Scan for the cell matching the given text and deliver its (x, y) coordinate at center. 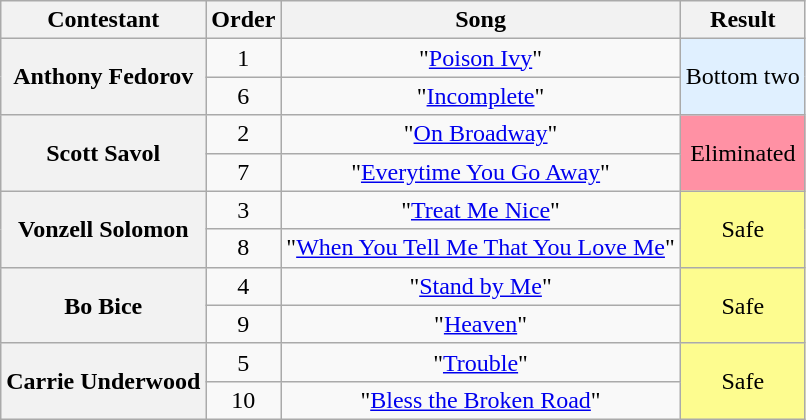
7 (244, 172)
"Poison Ivy" (480, 58)
Vonzell Solomon (104, 229)
Bottom two (742, 77)
9 (244, 324)
8 (244, 248)
Scott Savol (104, 153)
3 (244, 210)
"Bless the Broken Road" (480, 400)
Contestant (104, 20)
"Treat Me Nice" (480, 210)
4 (244, 286)
1 (244, 58)
"Stand by Me" (480, 286)
"Heaven" (480, 324)
Bo Bice (104, 305)
Anthony Fedorov (104, 77)
10 (244, 400)
"Trouble" (480, 362)
6 (244, 96)
Order (244, 20)
2 (244, 134)
Carrie Underwood (104, 381)
"When You Tell Me That You Love Me" (480, 248)
5 (244, 362)
Song (480, 20)
"Everytime You Go Away" (480, 172)
"On Broadway" (480, 134)
"Incomplete" (480, 96)
Eliminated (742, 153)
Result (742, 20)
